Find where the given text appears and provide that cell's center as (X, Y) coordinate. 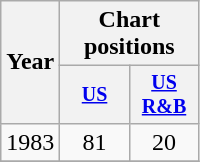
1983 (30, 142)
US (94, 94)
81 (94, 142)
20 (164, 142)
Year (30, 62)
USR&B (164, 94)
Chart positions (130, 34)
